Extract the [x, y] coordinate from the center of the cell holding the provided text.  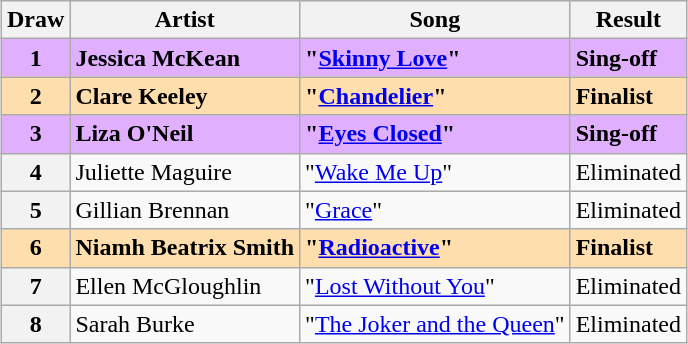
Artist [185, 20]
"The Joker and the Queen" [436, 324]
Ellen McGloughlin [185, 286]
Niamh Beatrix Smith [185, 248]
"Eyes Closed" [436, 134]
2 [35, 96]
Clare Keeley [185, 96]
"Grace" [436, 210]
Gillian Brennan [185, 210]
8 [35, 324]
5 [35, 210]
"Chandelier" [436, 96]
6 [35, 248]
1 [35, 58]
4 [35, 172]
"Wake Me Up" [436, 172]
3 [35, 134]
Juliette Maguire [185, 172]
7 [35, 286]
Liza O'Neil [185, 134]
Sarah Burke [185, 324]
Result [628, 20]
Song [436, 20]
Jessica McKean [185, 58]
"Radioactive" [436, 248]
"Skinny Love" [436, 58]
"Lost Without You" [436, 286]
Draw [35, 20]
